Locate the cell with the specified text and output its (x, y) center coordinate. 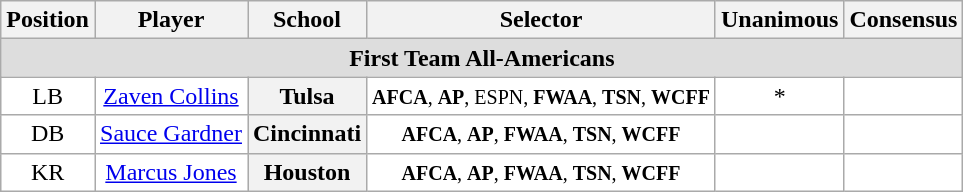
LB (48, 96)
Marcus Jones (170, 172)
Position (48, 20)
AFCA, AP, ESPN, FWAA, TSN, WCFF (542, 96)
Houston (308, 172)
Unanimous (779, 20)
Tulsa (308, 96)
Zaven Collins (170, 96)
* (779, 96)
First Team All-Americans (482, 58)
DB (48, 134)
Player (170, 20)
Selector (542, 20)
Sauce Gardner (170, 134)
Consensus (904, 20)
School (308, 20)
KR (48, 172)
Cincinnati (308, 134)
